Pinpoint the cell where the given text exists, returning its (X, Y) midpoint coordinate. 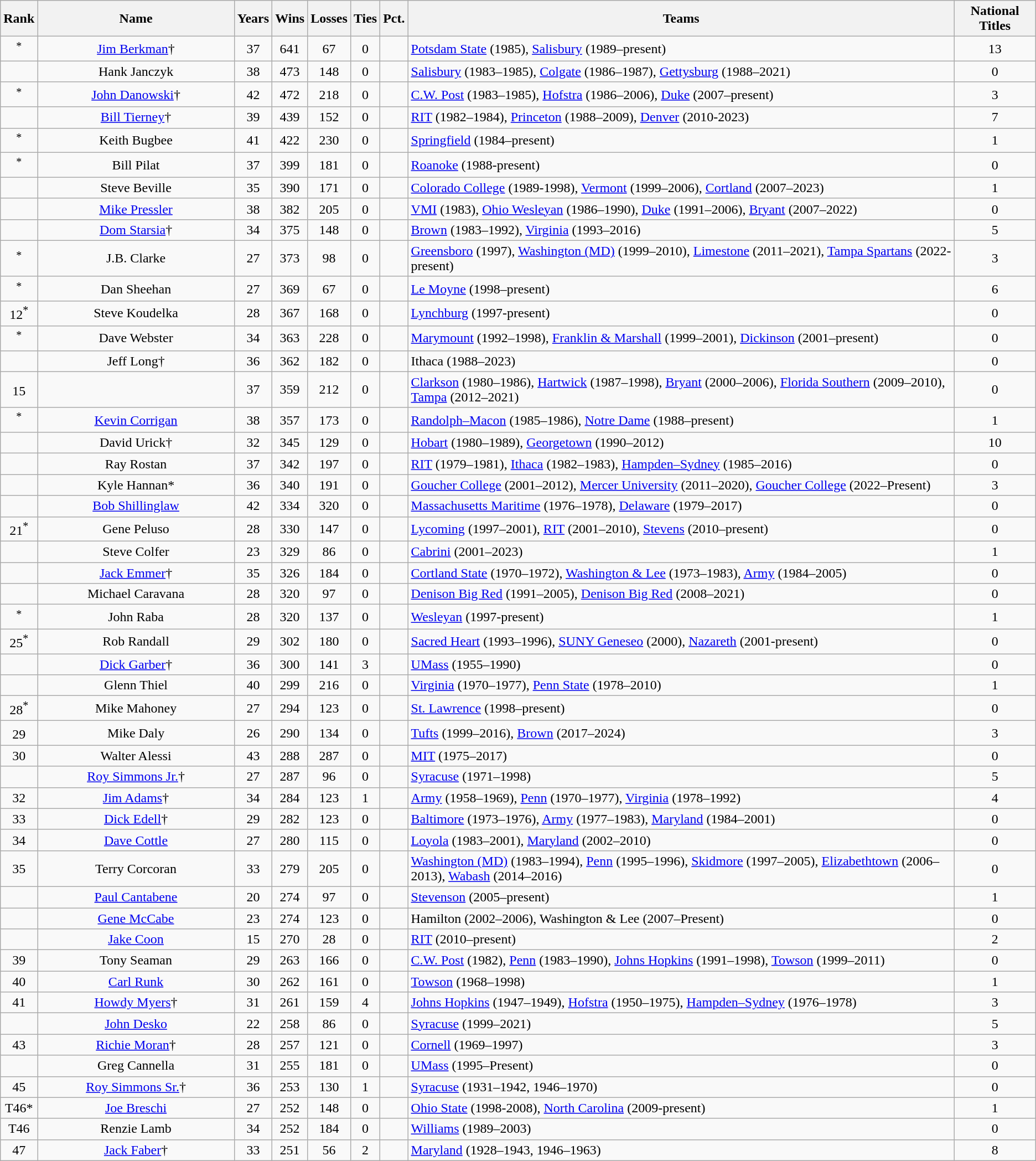
Jim Adams† (136, 798)
7 (995, 117)
362 (290, 361)
T46* (19, 1108)
Jack Emmer† (136, 573)
Steve Colfer (136, 552)
8 (995, 1150)
C.W. Post (1983–1985), Hofstra (1986–2006), Duke (2007–present) (681, 94)
Lynchburg (1997-present) (681, 313)
Stevenson (2005–present) (681, 897)
Hamilton (2002–2006), Washington & Lee (2007–Present) (681, 919)
Bob Shillinglaw (136, 506)
369 (290, 289)
137 (329, 617)
47 (19, 1150)
115 (329, 840)
Williams (1989–2003) (681, 1129)
Ties (365, 19)
263 (290, 961)
Wins (290, 19)
Teams (681, 19)
Potsdam State (1985), Salisbury (1989–present) (681, 49)
T46 (19, 1129)
Dick Garber† (136, 664)
130 (329, 1087)
473 (290, 71)
152 (329, 117)
10 (995, 443)
299 (290, 685)
212 (329, 390)
129 (329, 443)
Goucher College (2001–2012), Mercer University (2011–2020), Goucher College (2022–Present) (681, 485)
251 (290, 1150)
399 (290, 165)
Joe Breschi (136, 1108)
RIT (1982–1984), Princeton (1988–2009), Denver (2010-2023) (681, 117)
Maryland (1928–1943, 1946–1963) (681, 1150)
Richie Moran† (136, 1045)
284 (290, 798)
Baltimore (1973–1976), Army (1977–1983), Maryland (1984–2001) (681, 819)
28* (19, 709)
26 (253, 733)
180 (329, 641)
173 (329, 420)
Lycoming (1997–2001), RIT (2001–2010), Stevens (2010–present) (681, 529)
Terry Corcoran (136, 868)
262 (290, 982)
472 (290, 94)
Greg Cannella (136, 1066)
C.W. Post (1982), Penn (1983–1990), Johns Hopkins (1991–1998), Towson (1999–2011) (681, 961)
Colorado College (1989-1998), Vermont (1999–2006), Cortland (2007–2023) (681, 188)
Brown (1983–1992), Virginia (1993–2016) (681, 230)
382 (290, 209)
Gene McCabe (136, 919)
257 (290, 1045)
Cabrini (2001–2023) (681, 552)
Bill Pilat (136, 165)
Marymount (1992–1998), Franklin & Marshall (1999–2001), Dickinson (2001–present) (681, 339)
John Raba (136, 617)
Jeff Long† (136, 361)
22 (253, 1024)
12* (19, 313)
Ray Rostan (136, 464)
302 (290, 641)
Syracuse (1931–1942, 1946–1970) (681, 1087)
373 (290, 258)
6 (995, 289)
Mike Pressler (136, 209)
288 (290, 756)
Loyola (1983–2001), Maryland (2002–2010) (681, 840)
253 (290, 1087)
294 (290, 709)
Denison Big Red (1991–2005), Denison Big Red (2008–2021) (681, 594)
Steve Beville (136, 188)
56 (329, 1150)
25* (19, 641)
UMass (1995–Present) (681, 1066)
Johns Hopkins (1947–1949), Hofstra (1950–1975), Hampden–Sydney (1976–1978) (681, 1003)
Rob Randall (136, 641)
Hobart (1980–1989), Georgetown (1990–2012) (681, 443)
Losses (329, 19)
270 (290, 940)
Renzie Lamb (136, 1129)
Jack Faber† (136, 1150)
Washington (MD) (1983–1994), Penn (1995–1996), Skidmore (1997–2005), Elizabethtown (2006–2013), Wabash (2014–2016) (681, 868)
98 (329, 258)
Paul Cantabene (136, 897)
Sacred Heart (1993–1996), SUNY Geneseo (2000), Nazareth (2001-present) (681, 641)
166 (329, 961)
Wesleyan (1997-present) (681, 617)
Syracuse (1999–2021) (681, 1024)
334 (290, 506)
Mike Daly (136, 733)
255 (290, 1066)
Bill Tierney† (136, 117)
Glenn Thiel (136, 685)
641 (290, 49)
Greensboro (1997), Washington (MD) (1999–2010), Limestone (2011–2021), Tampa Spartans (2022-present) (681, 258)
Dave Webster (136, 339)
Dan Sheehan (136, 289)
121 (329, 1045)
VMI (1983), Ohio Wesleyan (1986–1990), Duke (1991–2006), Bryant (2007–2022) (681, 209)
96 (329, 777)
Tufts (1999–2016), Brown (2017–2024) (681, 733)
Hank Janczyk (136, 71)
439 (290, 117)
Walter Alessi (136, 756)
Dom Starsia† (136, 230)
St. Lawrence (1998–present) (681, 709)
John Desko (136, 1024)
RIT (2010–present) (681, 940)
367 (290, 313)
228 (329, 339)
390 (290, 188)
191 (329, 485)
Steve Koudelka (136, 313)
Springfield (1984–present) (681, 141)
Kyle Hannan* (136, 485)
Years (253, 19)
329 (290, 552)
J.B. Clarke (136, 258)
Mike Mahoney (136, 709)
300 (290, 664)
Army (1958–1969), Penn (1970–1977), Virginia (1978–1992) (681, 798)
Cortland State (1970–1972), Washington & Lee (1973–1983), Army (1984–2005) (681, 573)
230 (329, 141)
363 (290, 339)
422 (290, 141)
134 (329, 733)
340 (290, 485)
Clarkson (1980–1986), Hartwick (1987–1998), Bryant (2000–2006), Florida Southern (2009–2010), Tampa (2012–2021) (681, 390)
Cornell (1969–1997) (681, 1045)
Ithaca (1988–2023) (681, 361)
John Danowski† (136, 94)
345 (290, 443)
357 (290, 420)
182 (329, 361)
21* (19, 529)
Randolph–Macon (1985–1986), Notre Dame (1988–present) (681, 420)
342 (290, 464)
45 (19, 1087)
Dave Cottle (136, 840)
Howdy Myers† (136, 1003)
Virginia (1970–1977), Penn State (1978–2010) (681, 685)
359 (290, 390)
290 (290, 733)
147 (329, 529)
Michael Caravana (136, 594)
Le Moyne (1998–present) (681, 289)
282 (290, 819)
National Titles (995, 19)
279 (290, 868)
Name (136, 19)
Ohio State (1998-2008), North Carolina (2009-present) (681, 1108)
David Urick† (136, 443)
258 (290, 1024)
171 (329, 188)
RIT (1979–1981), Ithaca (1982–1983), Hampden–Sydney (1985–2016) (681, 464)
Salisbury (1983–1985), Colgate (1986–1987), Gettysburg (1988–2021) (681, 71)
Towson (1968–1998) (681, 982)
159 (329, 1003)
168 (329, 313)
Kevin Corrigan (136, 420)
326 (290, 573)
197 (329, 464)
218 (329, 94)
Roanoke (1988-present) (681, 165)
375 (290, 230)
Roy Simmons Sr.† (136, 1087)
161 (329, 982)
UMass (1955–1990) (681, 664)
Jake Coon (136, 940)
Tony Seaman (136, 961)
MIT (1975–2017) (681, 756)
13 (995, 49)
Gene Peluso (136, 529)
Keith Bugbee (136, 141)
141 (329, 664)
Pct. (394, 19)
Dick Edell† (136, 819)
280 (290, 840)
216 (329, 685)
261 (290, 1003)
Syracuse (1971–1998) (681, 777)
Jim Berkman† (136, 49)
330 (290, 529)
Massachusetts Maritime (1976–1978), Delaware (1979–2017) (681, 506)
Roy Simmons Jr.† (136, 777)
20 (253, 897)
Rank (19, 19)
Carl Runk (136, 982)
